Capture the cell that displays the provided text and extract its [x, y] central coordinate. 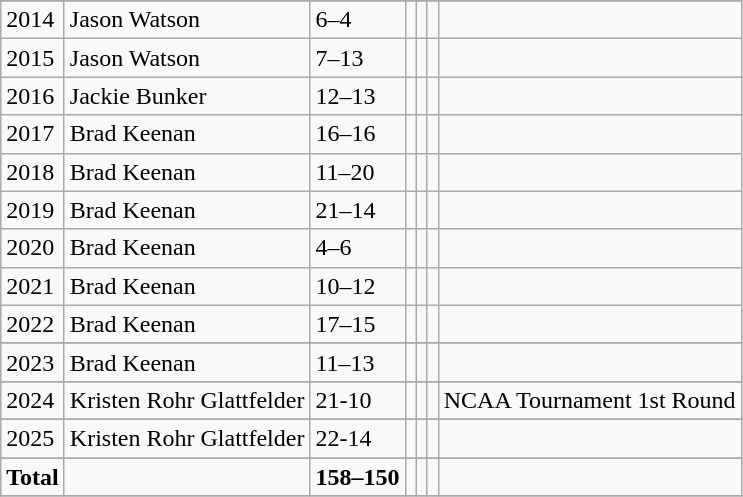
2021 [33, 286]
21-10 [358, 400]
2024 [33, 400]
Total [33, 477]
2022 [33, 324]
2025 [33, 438]
2017 [33, 134]
Jackie Bunker [187, 96]
4–6 [358, 248]
7–13 [358, 58]
22-14 [358, 438]
2016 [33, 96]
12–13 [358, 96]
2023 [33, 362]
11–20 [358, 172]
2019 [33, 210]
2015 [33, 58]
21–14 [358, 210]
11–13 [358, 362]
2014 [33, 20]
2020 [33, 248]
158–150 [358, 477]
10–12 [358, 286]
NCAA Tournament 1st Round [590, 400]
2018 [33, 172]
16–16 [358, 134]
6–4 [358, 20]
17–15 [358, 324]
